Pinpoint the cell where the given text exists, returning its (X, Y) midpoint coordinate. 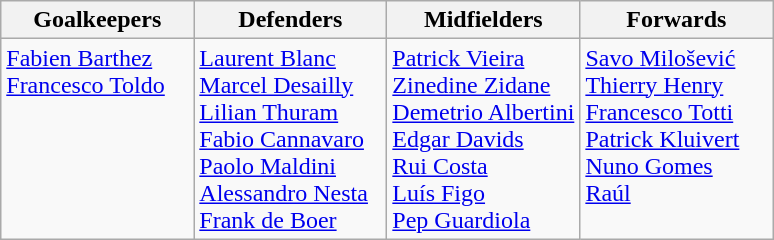
Patrick Vieira Zinedine Zidane Demetrio Albertini Edgar Davids Rui Costa Luís Figo Pep Guardiola (484, 139)
Forwards (676, 20)
Savo Milošević Thierry Henry Francesco Totti Patrick Kluivert Nuno Gomes Raúl (676, 139)
Laurent Blanc Marcel Desailly Lilian Thuram Fabio Cannavaro Paolo Maldini Alessandro Nesta Frank de Boer (290, 139)
Midfielders (484, 20)
Fabien Barthez Francesco Toldo (98, 139)
Defenders (290, 20)
Goalkeepers (98, 20)
